Return (X, Y) of the center of cell containing provided text 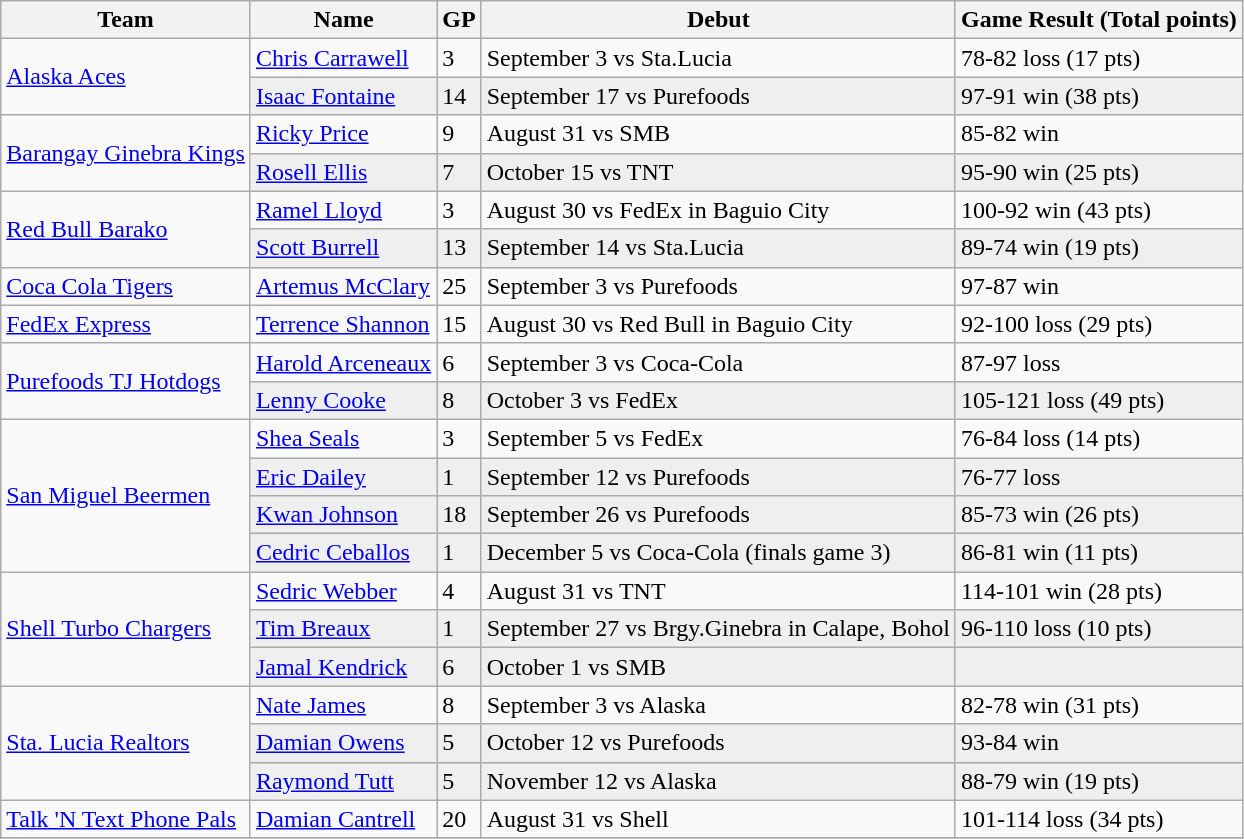
GP (459, 20)
92-100 loss (29 pts) (1098, 324)
Jamal Kendrick (343, 667)
78-82 loss (17 pts) (1098, 58)
Barangay Ginebra Kings (126, 153)
November 12 vs Alaska (718, 781)
100-92 win (43 pts) (1098, 210)
October 12 vs Purefoods (718, 743)
San Miguel Beermen (126, 495)
August 30 vs Red Bull in Baguio City (718, 324)
95-90 win (25 pts) (1098, 172)
Name (343, 20)
Tim Breaux (343, 629)
September 3 vs Coca-Cola (718, 362)
Talk 'N Text Phone Pals (126, 819)
Coca Cola Tigers (126, 286)
Artemus McClary (343, 286)
76-77 loss (1098, 477)
Rosell Ellis (343, 172)
Kwan Johnson (343, 515)
101-114 loss (34 pts) (1098, 819)
97-87 win (1098, 286)
76-84 loss (14 pts) (1098, 438)
September 14 vs Sta.Lucia (718, 248)
Sta. Lucia Realtors (126, 743)
89-74 win (19 pts) (1098, 248)
Scott Burrell (343, 248)
September 5 vs FedEx (718, 438)
86-81 win (11 pts) (1098, 553)
August 31 vs SMB (718, 134)
September 12 vs Purefoods (718, 477)
9 (459, 134)
7 (459, 172)
October 3 vs FedEx (718, 400)
Red Bull Barako (126, 229)
September 3 vs Alaska (718, 705)
Eric Dailey (343, 477)
Harold Arceneaux (343, 362)
Ramel Lloyd (343, 210)
114-101 win (28 pts) (1098, 591)
85-82 win (1098, 134)
Sedric Webber (343, 591)
Cedric Ceballos (343, 553)
August 30 vs FedEx in Baguio City (718, 210)
FedEx Express (126, 324)
Damian Cantrell (343, 819)
105-121 loss (49 pts) (1098, 400)
13 (459, 248)
Shell Turbo Chargers (126, 629)
20 (459, 819)
September 26 vs Purefoods (718, 515)
88-79 win (19 pts) (1098, 781)
Lenny Cooke (343, 400)
97-91 win (38 pts) (1098, 96)
4 (459, 591)
September 17 vs Purefoods (718, 96)
25 (459, 286)
August 31 vs TNT (718, 591)
August 31 vs Shell (718, 819)
93-84 win (1098, 743)
Purefoods TJ Hotdogs (126, 381)
14 (459, 96)
Shea Seals (343, 438)
15 (459, 324)
September 3 vs Sta.Lucia (718, 58)
October 1 vs SMB (718, 667)
Raymond Tutt (343, 781)
December 5 vs Coca-Cola (finals game 3) (718, 553)
Game Result (Total points) (1098, 20)
Debut (718, 20)
18 (459, 515)
October 15 vs TNT (718, 172)
Chris Carrawell (343, 58)
Nate James (343, 705)
82-78 win (31 pts) (1098, 705)
Damian Owens (343, 743)
Alaska Aces (126, 77)
Team (126, 20)
96-110 loss (10 pts) (1098, 629)
September 3 vs Purefoods (718, 286)
85-73 win (26 pts) (1098, 515)
September 27 vs Brgy.Ginebra in Calape, Bohol (718, 629)
87-97 loss (1098, 362)
Terrence Shannon (343, 324)
Ricky Price (343, 134)
Isaac Fontaine (343, 96)
